Search for the cell housing the specified text and yield its (X, Y) center coordinate. 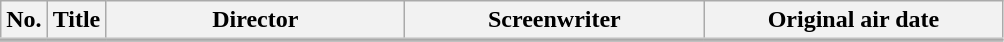
Screenwriter (554, 21)
Title (76, 21)
No. (24, 21)
Director (256, 21)
Original air date (854, 21)
